Scan for the cell matching the given text and deliver its (x, y) coordinate at center. 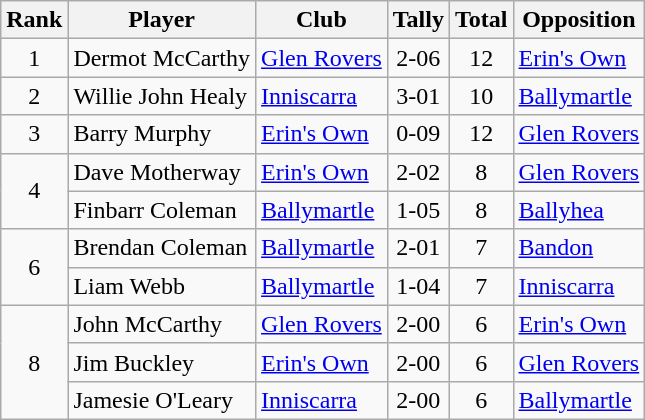
Dave Motherway (162, 172)
Barry Murphy (162, 134)
Club (322, 20)
1 (34, 58)
2-06 (418, 58)
3 (34, 134)
0-09 (418, 134)
4 (34, 191)
Dermot McCarthy (162, 58)
3-01 (418, 96)
Ballyhea (579, 210)
Total (481, 20)
Liam Webb (162, 286)
Willie John Healy (162, 96)
2 (34, 96)
John McCarthy (162, 324)
Jim Buckley (162, 362)
2-02 (418, 172)
Tally (418, 20)
2-01 (418, 248)
Opposition (579, 20)
1-04 (418, 286)
Player (162, 20)
Brendan Coleman (162, 248)
Jamesie O'Leary (162, 400)
1-05 (418, 210)
Rank (34, 20)
Bandon (579, 248)
Finbarr Coleman (162, 210)
10 (481, 96)
